Provide the (X, Y) coordinate of the cell's center where the given text is located.  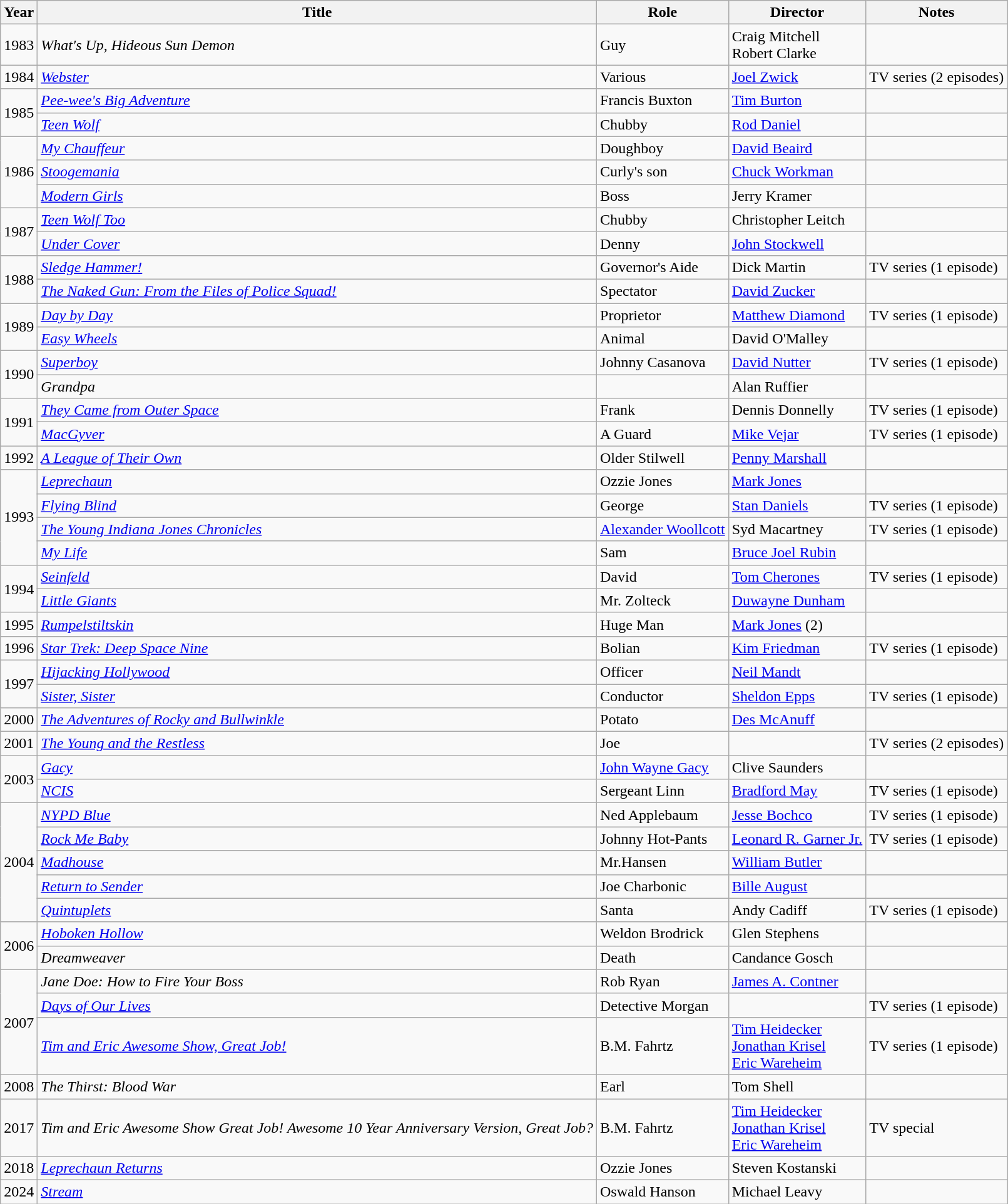
David Zucker (797, 291)
Death (663, 958)
They Came from Outer Space (317, 410)
Easy Wheels (317, 339)
Year (19, 13)
1988 (19, 279)
Little Giants (317, 600)
Proprietor (663, 315)
Animal (663, 339)
2017 (19, 1127)
Bolian (663, 648)
John Stockwell (797, 243)
1983 (19, 45)
James A. Contner (797, 981)
1991 (19, 422)
Officer (663, 672)
David (663, 577)
Mr. Zolteck (663, 600)
1996 (19, 648)
A Guard (663, 434)
Tim Burton (797, 101)
Frank (663, 410)
Francis Buxton (663, 101)
Glen Stephens (797, 934)
Sledge Hammer! (317, 267)
Under Cover (317, 243)
Gacy (317, 767)
Star Trek: Deep Space Nine (317, 648)
Teen Wolf Too (317, 220)
Webster (317, 77)
Tim and Eric Awesome Show Great Job! Awesome 10 Year Anniversary Version, Great Job? (317, 1127)
Santa (663, 910)
Governor's Aide (663, 267)
Days of Our Lives (317, 1005)
Earl (663, 1086)
2024 (19, 1192)
1987 (19, 231)
Neil Mandt (797, 672)
Day by Day (317, 315)
1989 (19, 326)
1995 (19, 624)
Jane Doe: How to Fire Your Boss (317, 981)
My Chauffeur (317, 148)
Madhouse (317, 863)
Tim and Eric Awesome Show, Great Job! (317, 1046)
Syd Macartney (797, 529)
Leonard R. Garner Jr. (797, 839)
Boss (663, 196)
NYPD Blue (317, 815)
Des McAnuff (797, 720)
Sergeant Linn (663, 791)
2001 (19, 744)
What's Up, Hideous Sun Demon (317, 45)
Grandpa (317, 387)
Michael Leavy (797, 1192)
Johnny Casanova (663, 363)
Stan Daniels (797, 505)
Dick Martin (797, 267)
Craig MitchellRobert Clarke (797, 45)
NCIS (317, 791)
MacGyver (317, 434)
Rock Me Baby (317, 839)
Leprechaun Returns (317, 1168)
Jesse Bochco (797, 815)
Rob Ryan (663, 981)
2006 (19, 946)
Stream (317, 1192)
Potato (663, 720)
Rumpelstiltskin (317, 624)
Tom Shell (797, 1086)
Tom Cherones (797, 577)
1994 (19, 589)
Leprechaun (317, 482)
Joe Charbonic (663, 886)
Rod Daniel (797, 124)
1985 (19, 113)
Jerry Kramer (797, 196)
1986 (19, 172)
Doughboy (663, 148)
Duwayne Dunham (797, 600)
The Naked Gun: From the Files of Police Squad! (317, 291)
Dennis Donnelly (797, 410)
Matthew Diamond (797, 315)
The Young Indiana Jones Chronicles (317, 529)
Candance Gosch (797, 958)
Joe (663, 744)
Bruce Joel Rubin (797, 553)
Ned Applebaum (663, 815)
Christopher Leitch (797, 220)
Spectator (663, 291)
Role (663, 13)
2007 (19, 1022)
Return to Sender (317, 886)
The Adventures of Rocky and Bullwinkle (317, 720)
Mark Jones (797, 482)
Teen Wolf (317, 124)
2003 (19, 779)
Denny (663, 243)
Guy (663, 45)
Hoboken Hollow (317, 934)
Mike Vejar (797, 434)
Alexander Woollcott (663, 529)
The Thirst: Blood War (317, 1086)
A League of Their Own (317, 458)
Bille August (797, 886)
Mr.Hansen (663, 863)
Mark Jones (2) (797, 624)
Sheldon Epps (797, 696)
2000 (19, 720)
David Beaird (797, 148)
Notes (937, 13)
Clive Saunders (797, 767)
Detective Morgan (663, 1005)
Modern Girls (317, 196)
My Life (317, 553)
Johnny Hot-Pants (663, 839)
David O'Malley (797, 339)
Seinfeld (317, 577)
2004 (19, 863)
Hijacking Hollywood (317, 672)
Penny Marshall (797, 458)
Weldon Brodrick (663, 934)
Older Stilwell (663, 458)
Stoogemania (317, 172)
Quintuplets (317, 910)
Director (797, 13)
The Young and the Restless (317, 744)
Conductor (663, 696)
Various (663, 77)
1997 (19, 684)
Kim Friedman (797, 648)
Flying Blind (317, 505)
TV special (937, 1127)
2008 (19, 1086)
1984 (19, 77)
George (663, 505)
1993 (19, 517)
David Nutter (797, 363)
1990 (19, 375)
Steven Kostanski (797, 1168)
Andy Cadiff (797, 910)
Sister, Sister (317, 696)
Chuck Workman (797, 172)
Title (317, 13)
William Butler (797, 863)
Oswald Hanson (663, 1192)
Superboy (317, 363)
Huge Man (663, 624)
Pee-wee's Big Adventure (317, 101)
Alan Ruffier (797, 387)
Joel Zwick (797, 77)
2018 (19, 1168)
1992 (19, 458)
John Wayne Gacy (663, 767)
Bradford May (797, 791)
Dreamweaver (317, 958)
Sam (663, 553)
Curly's son (663, 172)
